From the cell containing the given text, extract its center point as [x, y] coordinate. 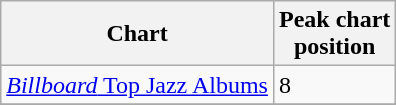
Peak chartposition [334, 34]
8 [334, 85]
Chart [138, 34]
Billboard Top Jazz Albums [138, 85]
